Provide the [x, y] coordinate of the cell's center where the given text is located.  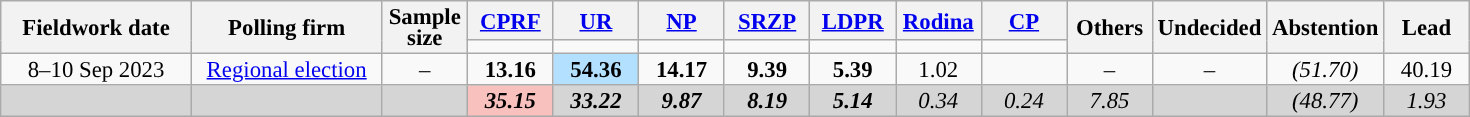
7.85 [1110, 101]
14.17 [682, 70]
9.39 [767, 70]
Samplesize [425, 28]
5.14 [853, 101]
Fieldwork date [96, 28]
40.19 [1427, 70]
SRZP [767, 20]
9.87 [682, 101]
0.34 [939, 101]
Lead [1427, 28]
33.22 [596, 101]
1.02 [939, 70]
Polling firm [286, 28]
1.93 [1427, 101]
(51.70) [1326, 70]
35.15 [511, 101]
8–10 Sep 2023 [96, 70]
Rodina [939, 20]
(48.77) [1326, 101]
5.39 [853, 70]
Regional election [286, 70]
LDPR [853, 20]
0.24 [1024, 101]
Undecided [1209, 28]
Others [1110, 28]
54.36 [596, 70]
Abstention [1326, 28]
UR [596, 20]
CPRF [511, 20]
8.19 [767, 101]
13.16 [511, 70]
CP [1024, 20]
NP [682, 20]
